From the cell containing the given text, extract its center point as (x, y) coordinate. 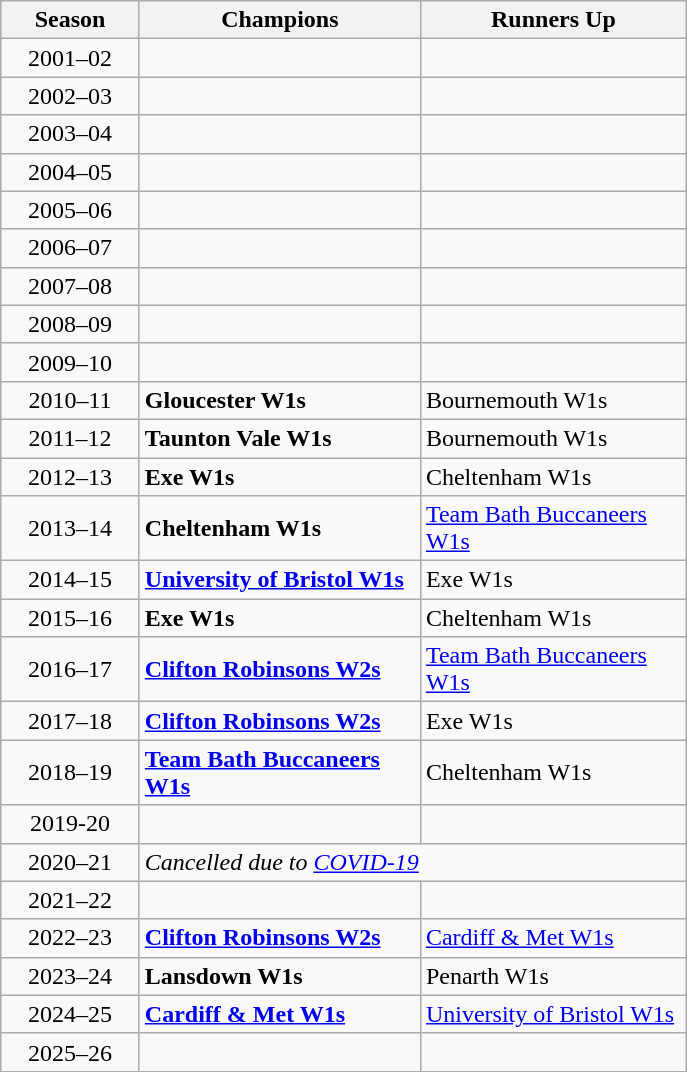
Cancelled due to COVID-19 (412, 862)
2019-20 (70, 824)
2013–14 (70, 528)
2015–16 (70, 618)
2004–05 (70, 172)
Champions (280, 20)
2008–09 (70, 324)
2023–24 (70, 976)
2020–21 (70, 862)
2011–12 (70, 438)
2006–07 (70, 248)
2007–08 (70, 286)
2016–17 (70, 670)
2010–11 (70, 400)
Lansdown W1s (280, 976)
2005–06 (70, 210)
2003–04 (70, 134)
2014–15 (70, 580)
2018–19 (70, 772)
2012–13 (70, 477)
Penarth W1s (553, 976)
Gloucester W1s (280, 400)
2025–26 (70, 1052)
2001–02 (70, 58)
2017–18 (70, 721)
2009–10 (70, 362)
2024–25 (70, 1014)
2022–23 (70, 938)
Taunton Vale W1s (280, 438)
2002–03 (70, 96)
Season (70, 20)
Runners Up (553, 20)
2021–22 (70, 900)
